Find where the given text appears and provide that cell's center as (x, y) coordinate. 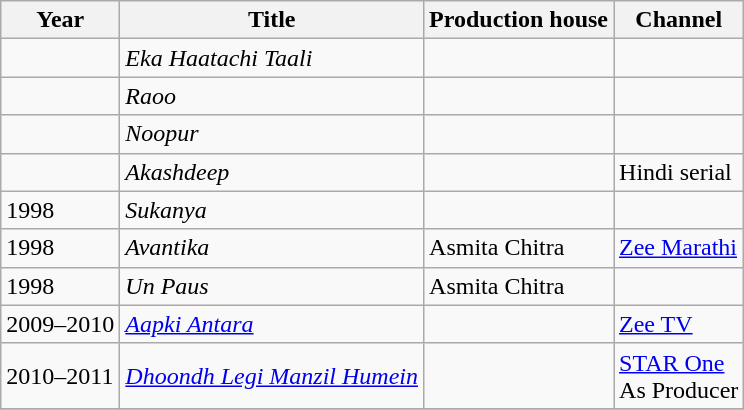
Noopur (272, 134)
Dhoondh Legi Manzil Humein (272, 376)
Avantika (272, 248)
Zee Marathi (679, 248)
Production house (519, 20)
Sukanya (272, 210)
2009–2010 (60, 324)
Year (60, 20)
Raoo (272, 96)
Akashdeep (272, 172)
Aapki Antara (272, 324)
2010–2011 (60, 376)
Eka Haatachi Taali (272, 58)
Un Paus (272, 286)
Channel (679, 20)
Title (272, 20)
STAR OneAs Producer (679, 376)
Hindi serial (679, 172)
Zee TV (679, 324)
